Extract the [X, Y] coordinate from the center of the cell holding the provided text.  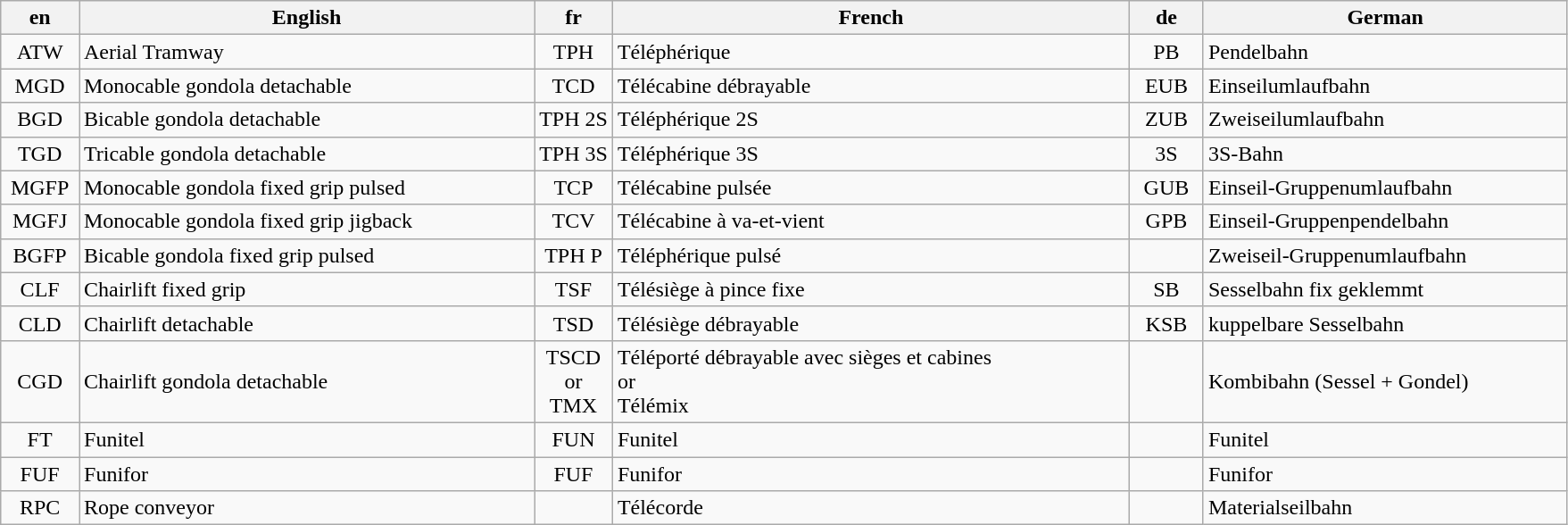
FT [40, 439]
Téléphérique 3S [871, 154]
Télécabine débrayable [871, 86]
Téléporté débrayable avec sièges et cabinesorTélémix [871, 381]
ATW [40, 52]
Kombibahn (Sessel + Gondel) [1385, 381]
Sesselbahn fix geklemmt [1385, 289]
RPC [40, 508]
Monocable gondola fixed grip pulsed [306, 187]
kuppelbare Sesselbahn [1385, 323]
Chairlift fixed grip [306, 289]
PB [1166, 52]
TPH P [574, 255]
Aerial Tramway [306, 52]
KSB [1166, 323]
TGD [40, 154]
Chairlift detachable [306, 323]
Télésiège à pince fixe [871, 289]
BGFP [40, 255]
Einseil-Gruppenpendelbahn [1385, 221]
fr [574, 18]
Rope conveyor [306, 508]
MGD [40, 86]
de [1166, 18]
FUN [574, 439]
SB [1166, 289]
TSD [574, 323]
TSCDorTMX [574, 381]
French [871, 18]
TSF [574, 289]
Téléphérique 2S [871, 120]
en [40, 18]
ZUB [1166, 120]
TPH 2S [574, 120]
Pendelbahn [1385, 52]
3S-Bahn [1385, 154]
Zweiseilumlaufbahn [1385, 120]
TCD [574, 86]
MGFP [40, 187]
Chairlift gondola detachable [306, 381]
MGFJ [40, 221]
TCV [574, 221]
TCP [574, 187]
TPH 3S [574, 154]
Télésiège débrayable [871, 323]
Bicable gondola detachable [306, 120]
Einseilumlaufbahn [1385, 86]
Tricable gondola detachable [306, 154]
CGD [40, 381]
Monocable gondola fixed grip jigback [306, 221]
German [1385, 18]
GPB [1166, 221]
Monocable gondola detachable [306, 86]
Einseil-Gruppenumlaufbahn [1385, 187]
Zweiseil-Gruppenumlaufbahn [1385, 255]
EUB [1166, 86]
Bicable gondola fixed grip pulsed [306, 255]
Téléphérique pulsé [871, 255]
Téléphérique [871, 52]
Materialseilbahn [1385, 508]
BGD [40, 120]
TPH [574, 52]
GUB [1166, 187]
Télécabine à va-et-vient [871, 221]
Télécorde [871, 508]
CLF [40, 289]
Télécabine pulsée [871, 187]
3S [1166, 154]
English [306, 18]
CLD [40, 323]
